From the cell containing the given text, extract its center point as (X, Y) coordinate. 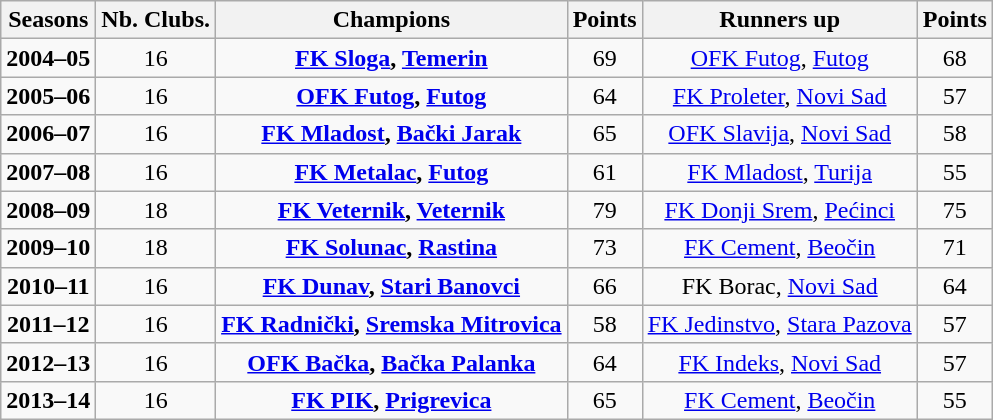
2012–13 (48, 362)
OFK Bačka, Bačka Palanka (392, 362)
66 (604, 286)
FK Metalac, Futog (392, 172)
68 (954, 58)
2008–09 (48, 210)
2006–07 (48, 134)
FK Proleter, Novi Sad (780, 96)
Runners up (780, 20)
FK Dunav, Stari Banovci (392, 286)
FK PIK, Prigrevica (392, 400)
2011–12 (48, 324)
FK Mladost, Turija (780, 172)
2005–06 (48, 96)
2007–08 (48, 172)
FK Sloga, Temerin (392, 58)
FK Borac, Novi Sad (780, 286)
Champions (392, 20)
61 (604, 172)
79 (604, 210)
FK Radnički, Sremska Mitrovica (392, 324)
2010–11 (48, 286)
FK Veternik, Veternik (392, 210)
FK Solunac, Rastina (392, 248)
71 (954, 248)
FK Jedinstvo, Stara Pazova (780, 324)
FK Indeks, Novi Sad (780, 362)
FK Donji Srem, Pećinci (780, 210)
Seasons (48, 20)
73 (604, 248)
2013–14 (48, 400)
2004–05 (48, 58)
2009–10 (48, 248)
69 (604, 58)
Nb. Clubs. (156, 20)
FK Mladost, Bački Jarak (392, 134)
OFK Slavija, Novi Sad (780, 134)
75 (954, 210)
